Output the [X, Y] coordinate of the center of the cell containing the given text.  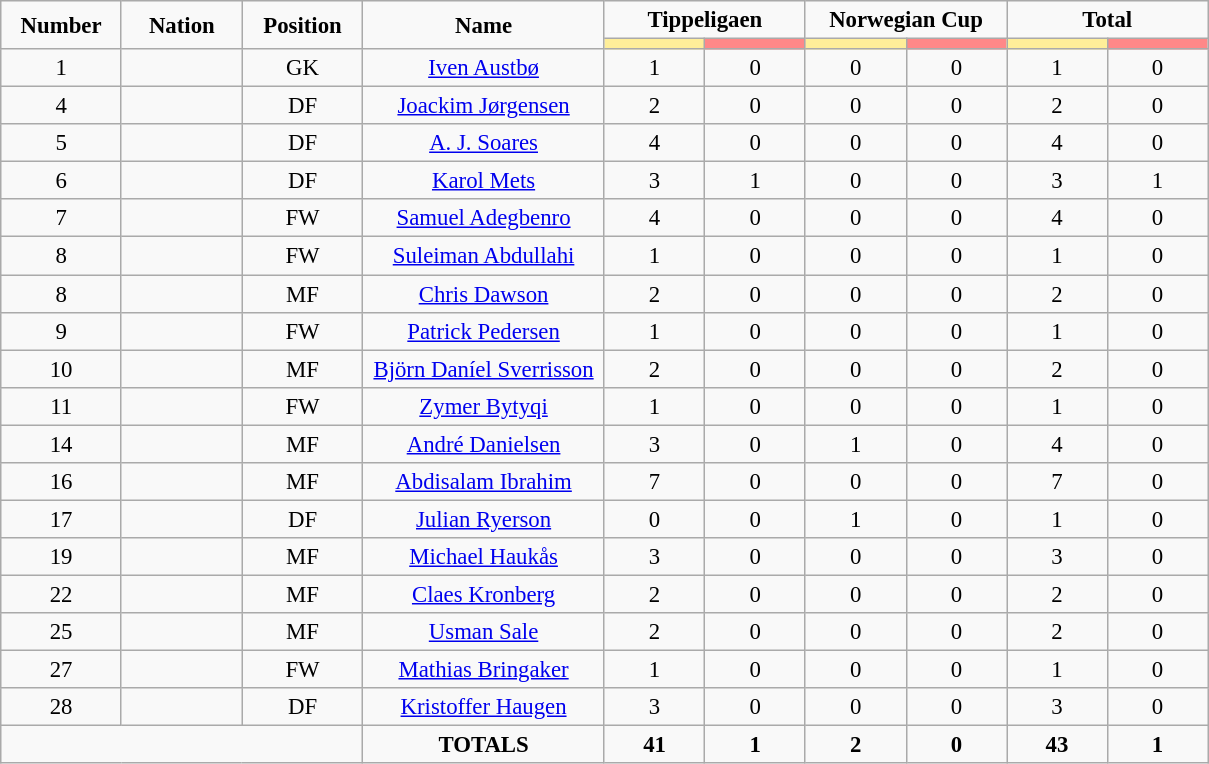
TOTALS [484, 745]
Kristoffer Haugen [484, 707]
GK [302, 68]
27 [62, 670]
Björn Daníel Sverrisson [484, 369]
Chris Dawson [484, 294]
Joackim Jørgensen [484, 106]
A. J. Soares [484, 143]
Name [484, 25]
Claes Kronberg [484, 594]
Abdisalam Ibrahim [484, 482]
Number [62, 25]
43 [1058, 745]
11 [62, 406]
14 [62, 444]
Position [302, 25]
9 [62, 331]
28 [62, 707]
25 [62, 632]
Total [1108, 20]
Zymer Bytyqi [484, 406]
Karol Mets [484, 181]
Norwegian Cup [906, 20]
19 [62, 557]
André Danielsen [484, 444]
Nation [182, 25]
17 [62, 519]
Julian Ryerson [484, 519]
Tippeligaen [704, 20]
Samuel Adegbenro [484, 219]
5 [62, 143]
Mathias Bringaker [484, 670]
Iven Austbø [484, 68]
10 [62, 369]
6 [62, 181]
22 [62, 594]
Michael Haukås [484, 557]
16 [62, 482]
Usman Sale [484, 632]
41 [654, 745]
Suleiman Abdullahi [484, 256]
Patrick Pedersen [484, 331]
